Return (X, Y) of the center of cell containing provided text 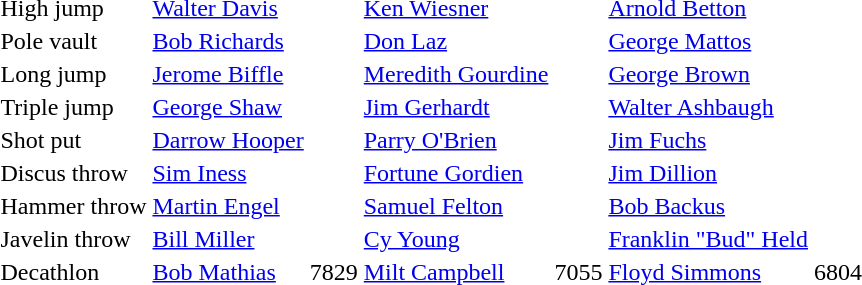
Jim Fuchs (708, 140)
Parry O'Brien (456, 140)
Bob Backus (708, 206)
George Shaw (228, 107)
Fortune Gordien (456, 173)
Cy Young (456, 239)
George Brown (708, 74)
Jim Gerhardt (456, 107)
Darrow Hooper (228, 140)
Franklin "Bud" Held (708, 239)
Martin Engel (228, 206)
Walter Ashbaugh (708, 107)
Sim Iness (228, 173)
George Mattos (708, 41)
Jim Dillion (708, 173)
Bill Miller (228, 239)
Meredith Gourdine (456, 74)
Jerome Biffle (228, 74)
Bob Richards (228, 41)
Samuel Felton (456, 206)
Don Laz (456, 41)
